From the cell containing the given text, extract its center point as [X, Y] coordinate. 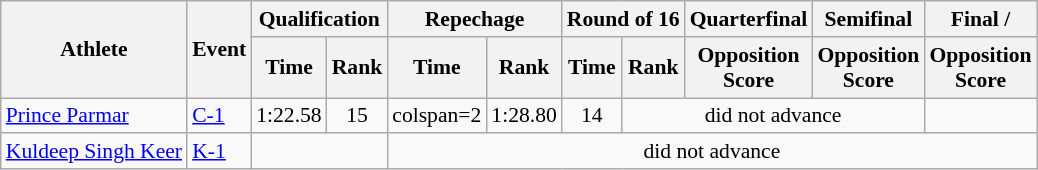
Quarterfinal [749, 19]
Event [219, 50]
Round of 16 [624, 19]
15 [358, 116]
14 [592, 116]
1:28.80 [524, 116]
Athlete [94, 50]
Qualification [319, 19]
colspan=2 [436, 116]
Semifinal [868, 19]
Prince Parmar [94, 116]
Kuldeep Singh Keer [94, 152]
1:22.58 [288, 116]
Repechage [474, 19]
C-1 [219, 116]
Final / [980, 19]
K-1 [219, 152]
